Determine the [x, y] coordinate at the center of the cell enclosing the given text.  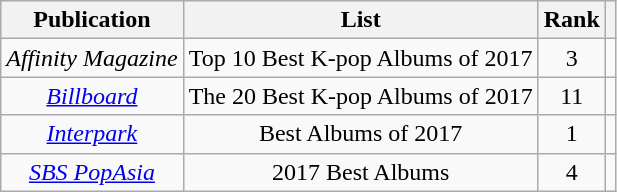
11 [572, 96]
Rank [572, 20]
Top 10 Best K-pop Albums of 2017 [360, 58]
2017 Best Albums [360, 172]
Publication [92, 20]
3 [572, 58]
Billboard [92, 96]
List [360, 20]
4 [572, 172]
Interpark [92, 134]
The 20 Best K-pop Albums of 2017 [360, 96]
SBS PopAsia [92, 172]
Best Albums of 2017 [360, 134]
1 [572, 134]
Affinity Magazine [92, 58]
